From the cell containing the given text, extract its center point as (X, Y) coordinate. 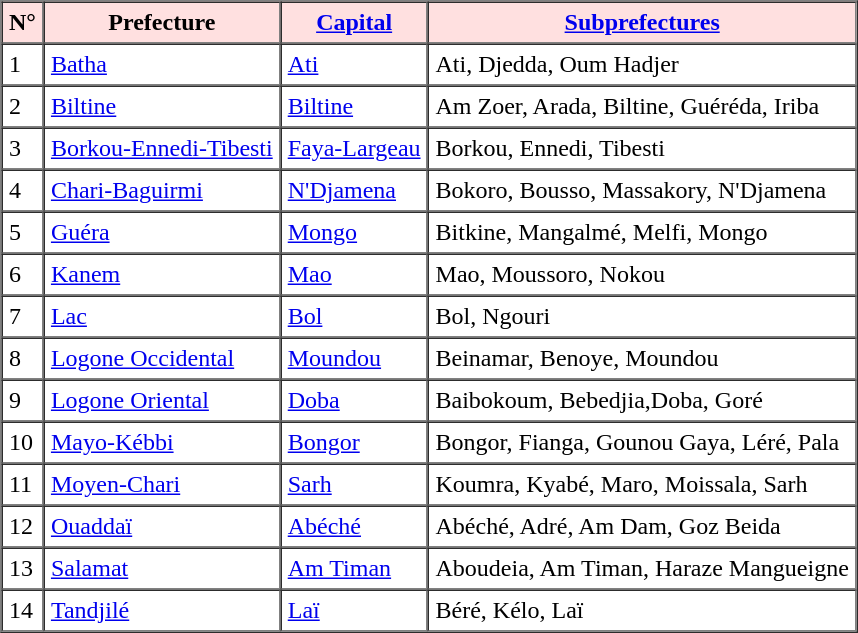
Bongor (354, 443)
Bol, Ngouri (642, 317)
Bongor, Fianga, Gounou Gaya, Léré, Pala (642, 443)
Ouaddaï (162, 527)
Prefecture (162, 23)
Beinamar, Benoye, Moundou (642, 359)
13 (23, 569)
Logone Oriental (162, 401)
N'Djamena (354, 191)
Mongo (354, 233)
Moundou (354, 359)
4 (23, 191)
Tandjilé (162, 611)
Subprefectures (642, 23)
Logone Occidental (162, 359)
7 (23, 317)
Moyen-Chari (162, 485)
5 (23, 233)
Kanem (162, 275)
6 (23, 275)
Capital (354, 23)
12 (23, 527)
2 (23, 107)
Batha (162, 65)
10 (23, 443)
Béré, Kélo, Laï (642, 611)
Bokoro, Bousso, Massakory, N'Djamena (642, 191)
8 (23, 359)
Salamat (162, 569)
3 (23, 149)
Borkou-Ennedi-Tibesti (162, 149)
Am Timan (354, 569)
Aboudeia, Am Timan, Haraze Mangueigne (642, 569)
1 (23, 65)
Chari-Baguirmi (162, 191)
Mao, Moussoro, Nokou (642, 275)
Faya-Largeau (354, 149)
11 (23, 485)
Koumra, Kyabé, Maro, Moissala, Sarh (642, 485)
Mayo-Kébbi (162, 443)
Bitkine, Mangalmé, Melfi, Mongo (642, 233)
Abéché, Adré, Am Dam, Goz Beida (642, 527)
Am Zoer, Arada, Biltine, Guéréda, Iriba (642, 107)
Ati (354, 65)
Laï (354, 611)
Bol (354, 317)
Abéché (354, 527)
Guéra (162, 233)
9 (23, 401)
14 (23, 611)
Borkou, Ennedi, Tibesti (642, 149)
Ati, Djedda, Oum Hadjer (642, 65)
Mao (354, 275)
Sarh (354, 485)
Doba (354, 401)
N° (23, 23)
Lac (162, 317)
Baibokoum, Bebedjia,Doba, Goré (642, 401)
